Return [x, y] of the center of cell containing provided text 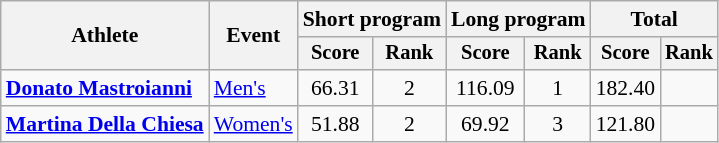
Event [254, 36]
Athlete [105, 36]
66.31 [336, 88]
Short program [372, 19]
1 [558, 88]
116.09 [486, 88]
Total [654, 19]
69.92 [486, 124]
51.88 [336, 124]
3 [558, 124]
Martina Della Chiesa [105, 124]
Women's [254, 124]
Men's [254, 88]
Long program [518, 19]
Donato Mastroianni [105, 88]
121.80 [626, 124]
182.40 [626, 88]
